Capture the cell that displays the provided text and extract its [X, Y] central coordinate. 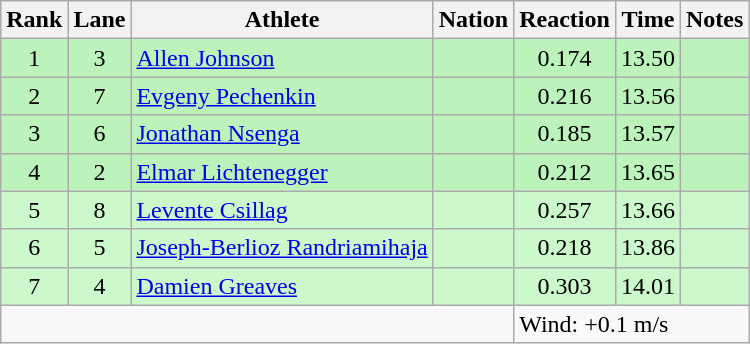
0.257 [565, 210]
Levente Csillag [282, 210]
8 [100, 210]
Jonathan Nsenga [282, 134]
Evgeny Pechenkin [282, 96]
Joseph-Berlioz Randriamihaja [282, 248]
Rank [34, 20]
13.50 [648, 58]
0.212 [565, 172]
Allen Johnson [282, 58]
1 [34, 58]
14.01 [648, 286]
Lane [100, 20]
0.216 [565, 96]
13.65 [648, 172]
Wind: +0.1 m/s [632, 324]
Nation [473, 20]
Reaction [565, 20]
0.185 [565, 134]
13.56 [648, 96]
0.218 [565, 248]
13.86 [648, 248]
Athlete [282, 20]
13.57 [648, 134]
0.303 [565, 286]
Time [648, 20]
Elmar Lichtenegger [282, 172]
Notes [714, 20]
13.66 [648, 210]
0.174 [565, 58]
Damien Greaves [282, 286]
